Find where the given text appears and provide that cell's center as [x, y] coordinate. 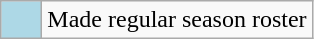
Made regular season roster [177, 20]
